From the cell containing the given text, extract its center point as [x, y] coordinate. 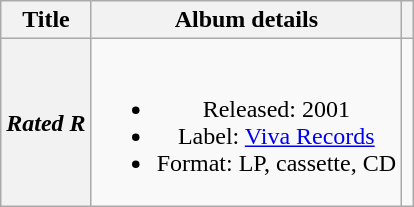
Title [46, 20]
Album details [246, 20]
Rated R [46, 122]
Released: 2001Label: Viva RecordsFormat: LP, cassette, CD [246, 122]
